Pinpoint the cell where the given text exists, returning its [x, y] midpoint coordinate. 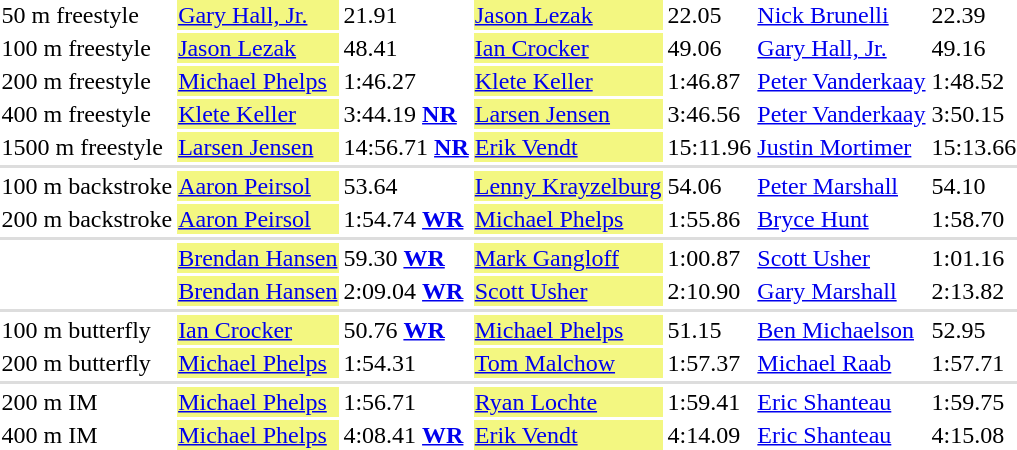
48.41 [406, 48]
200 m butterfly [87, 363]
2:09.04 WR [406, 291]
3:46.56 [710, 114]
Gary Marshall [842, 291]
1:46.87 [710, 81]
200 m backstroke [87, 219]
Lenny Krayzelburg [568, 186]
Justin Mortimer [842, 147]
21.91 [406, 15]
1:46.27 [406, 81]
Ryan Lochte [568, 402]
400 m freestyle [87, 114]
Nick Brunelli [842, 15]
22.05 [710, 15]
1:00.87 [710, 258]
53.64 [406, 186]
Tom Malchow [568, 363]
54.06 [710, 186]
100 m freestyle [87, 48]
Peter Marshall [842, 186]
Bryce Hunt [842, 219]
Mark Gangloff [568, 258]
51.15 [710, 330]
2:10.90 [710, 291]
15:11.96 [710, 147]
Ben Michaelson [842, 330]
4:14.09 [710, 435]
50 m freestyle [87, 15]
4:08.41 WR [406, 435]
400 m IM [87, 435]
1:56.71 [406, 402]
100 m backstroke [87, 186]
1:57.37 [710, 363]
1:54.31 [406, 363]
Michael Raab [842, 363]
14:56.71 NR [406, 147]
1:54.74 WR [406, 219]
1:55.86 [710, 219]
1:59.41 [710, 402]
200 m freestyle [87, 81]
59.30 WR [406, 258]
50.76 WR [406, 330]
200 m IM [87, 402]
49.06 [710, 48]
100 m butterfly [87, 330]
1500 m freestyle [87, 147]
3:44.19 NR [406, 114]
